Determine the (x, y) coordinate at the center of the cell enclosing the given text.  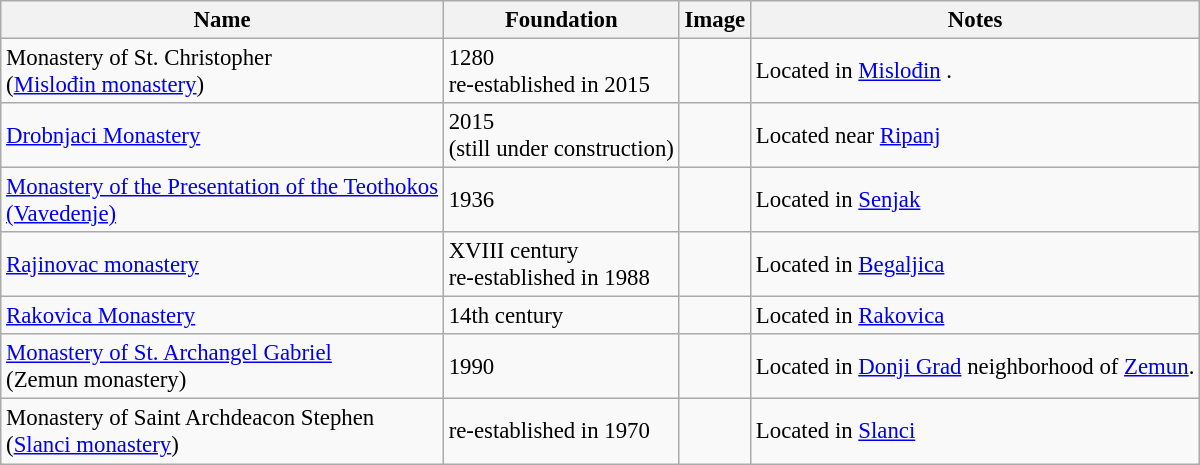
XVIII centuryre-established in 1988 (561, 264)
re-established in 1970 (561, 432)
Image (714, 20)
Rajinovac monastery (222, 264)
14th century (561, 316)
Located in Donji Grad neighborhood of Zemun. (976, 366)
1990 (561, 366)
Drobnjaci Monastery (222, 136)
Located near Ripanj (976, 136)
Located in Rakovica (976, 316)
Name (222, 20)
Located in Begaljica (976, 264)
Monastery of Saint Archdeacon Stephen(Slanci monastery) (222, 432)
Monastery of St. Christopher(Mislođin monastery) (222, 72)
2015(still under construction) (561, 136)
Foundation (561, 20)
Located in Mislođin . (976, 72)
1280re-established in 2015 (561, 72)
Located in Slanci (976, 432)
Monastery of St. Archangel Gabriel(Zemun monastery) (222, 366)
Located in Senjak (976, 200)
Notes (976, 20)
Monastery of the Presentation of the Teothokos(Vavedenje) (222, 200)
Rakovica Monastery (222, 316)
1936 (561, 200)
